Scan for the cell matching the given text and deliver its (X, Y) coordinate at center. 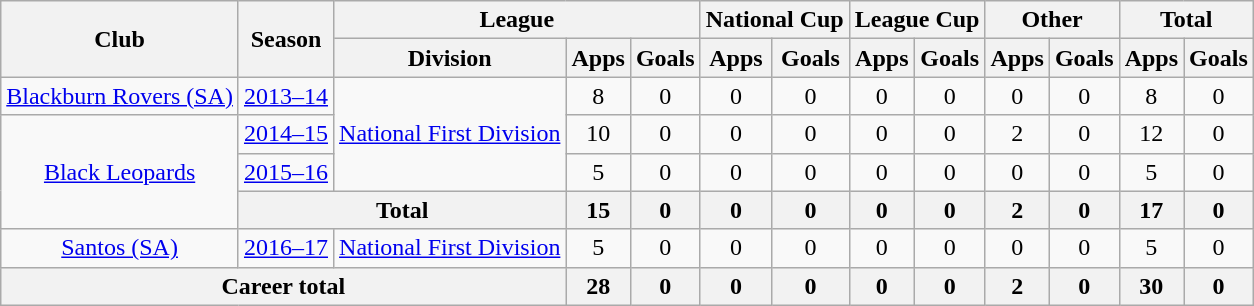
Santos (SA) (120, 248)
17 (1151, 210)
League (518, 20)
National Cup (774, 20)
2015–16 (286, 172)
Club (120, 39)
10 (598, 134)
Other (1052, 20)
30 (1151, 286)
2014–15 (286, 134)
2013–14 (286, 96)
Blackburn Rovers (SA) (120, 96)
Season (286, 39)
Black Leopards (120, 172)
15 (598, 210)
Career total (284, 286)
12 (1151, 134)
Division (450, 58)
28 (598, 286)
2016–17 (286, 248)
League Cup (917, 20)
